For the text-containing cell, return its midpoint in (x, y) coordinate format. 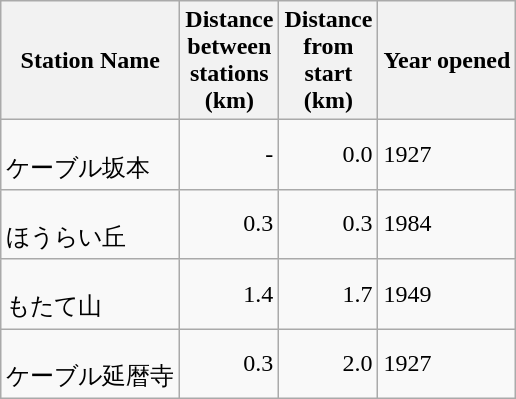
1.4 (230, 294)
ケーブル延暦寺 (90, 363)
0.0 (328, 155)
Station Name (90, 60)
ほうらい丘 (90, 224)
1949 (447, 294)
Year opened (447, 60)
Distance from start (km) (328, 60)
- (230, 155)
もたて山 (90, 294)
2.0 (328, 363)
ケーブル坂本 (90, 155)
1984 (447, 224)
1.7 (328, 294)
Distance between stations (km) (230, 60)
